Capture the cell that displays the provided text and extract its (X, Y) central coordinate. 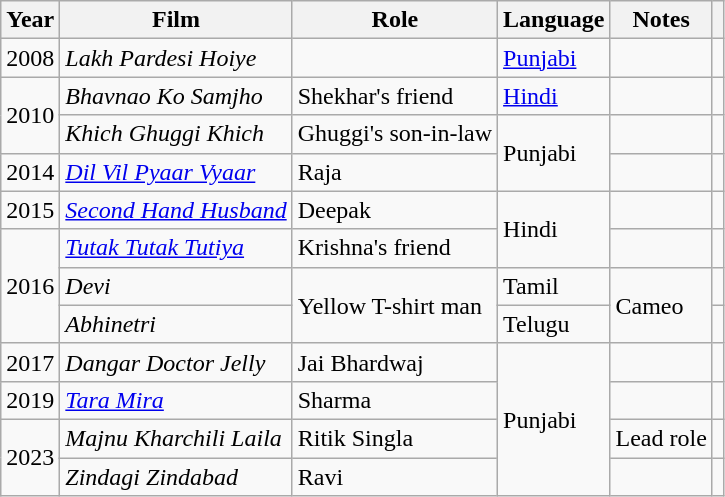
Year (30, 20)
2008 (30, 58)
2015 (30, 210)
Tamil (554, 286)
Film (176, 20)
Language (554, 20)
Abhinetri (176, 324)
2010 (30, 115)
2019 (30, 400)
Tara Mira (176, 400)
Sharma (394, 400)
Shekhar's friend (394, 96)
Dangar Doctor Jelly (176, 362)
Bhavnao Ko Samjho (176, 96)
Role (394, 20)
Lead role (661, 438)
2017 (30, 362)
2016 (30, 286)
Yellow T-shirt man (394, 305)
Raja (394, 172)
Ghuggi's son-in-law (394, 134)
Zindagi Zindabad (176, 477)
2014 (30, 172)
Devi (176, 286)
Krishna's friend (394, 248)
Tutak Tutak Tutiya (176, 248)
Notes (661, 20)
Second Hand Husband (176, 210)
Deepak (394, 210)
Cameo (661, 305)
Telugu (554, 324)
Jai Bhardwaj (394, 362)
Majnu Kharchili Laila (176, 438)
Ritik Singla (394, 438)
Ravi (394, 477)
Dil Vil Pyaar Vyaar (176, 172)
Khich Ghuggi Khich (176, 134)
Lakh Pardesi Hoiye (176, 58)
2023 (30, 457)
